Extract the (x, y) coordinate from the center of the cell holding the provided text.  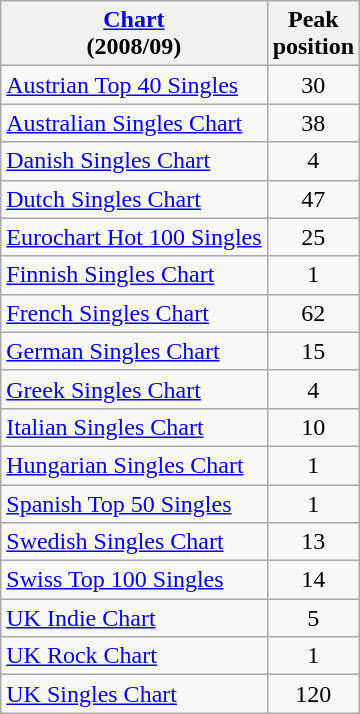
10 (313, 427)
Italian Singles Chart (134, 427)
25 (313, 237)
Swedish Singles Chart (134, 542)
62 (313, 313)
Chart(2008/09) (134, 34)
Danish Singles Chart (134, 161)
Peakposition (313, 34)
Eurochart Hot 100 Singles (134, 237)
30 (313, 85)
Austrian Top 40 Singles (134, 85)
UK Singles Chart (134, 694)
47 (313, 199)
120 (313, 694)
Hungarian Singles Chart (134, 465)
Greek Singles Chart (134, 389)
UK Indie Chart (134, 618)
German Singles Chart (134, 351)
14 (313, 580)
38 (313, 123)
Dutch Singles Chart (134, 199)
Swiss Top 100 Singles (134, 580)
Spanish Top 50 Singles (134, 503)
5 (313, 618)
Finnish Singles Chart (134, 275)
UK Rock Chart (134, 656)
13 (313, 542)
French Singles Chart (134, 313)
15 (313, 351)
Australian Singles Chart (134, 123)
